For the text-containing cell, return its midpoint in [x, y] coordinate format. 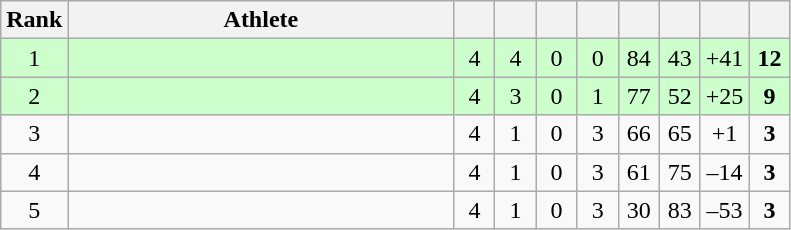
+1 [724, 134]
–14 [724, 172]
+25 [724, 96]
77 [638, 96]
Rank [34, 20]
9 [770, 96]
83 [680, 210]
61 [638, 172]
75 [680, 172]
30 [638, 210]
+41 [724, 58]
43 [680, 58]
–53 [724, 210]
2 [34, 96]
84 [638, 58]
66 [638, 134]
65 [680, 134]
52 [680, 96]
Athlete [261, 20]
12 [770, 58]
5 [34, 210]
